Return [X, Y] of the center of cell containing provided text 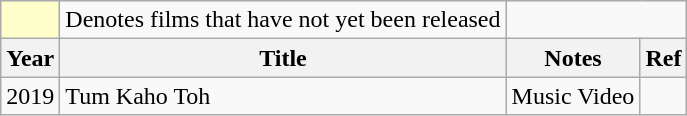
Year [30, 58]
Ref [664, 58]
Denotes films that have not yet been released [283, 20]
Tum Kaho Toh [283, 96]
Title [283, 58]
2019 [30, 96]
Notes [573, 58]
Music Video [573, 96]
